Locate the cell with the specified text and output its [X, Y] center coordinate. 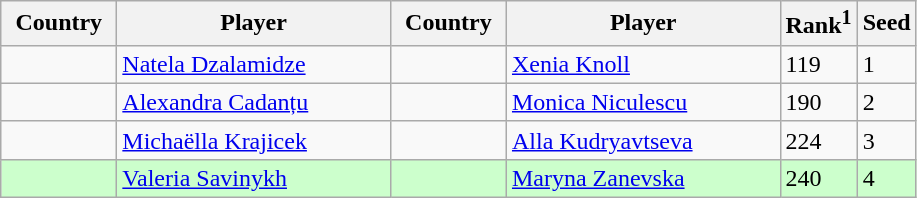
2 [886, 102]
3 [886, 140]
Seed [886, 24]
4 [886, 178]
Monica Niculescu [643, 102]
Xenia Knoll [643, 64]
190 [818, 102]
Alla Kudryavtseva [643, 140]
Valeria Savinykh [254, 178]
1 [886, 64]
Alexandra Cadanțu [254, 102]
224 [818, 140]
240 [818, 178]
Michaëlla Krajicek [254, 140]
Natela Dzalamidze [254, 64]
119 [818, 64]
Maryna Zanevska [643, 178]
Rank1 [818, 24]
